Provide the [X, Y] coordinate of the cell's center where the given text is located.  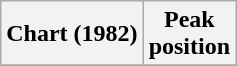
Peakposition [189, 34]
Chart (1982) [72, 34]
